Locate the cell with the specified text and output its [x, y] center coordinate. 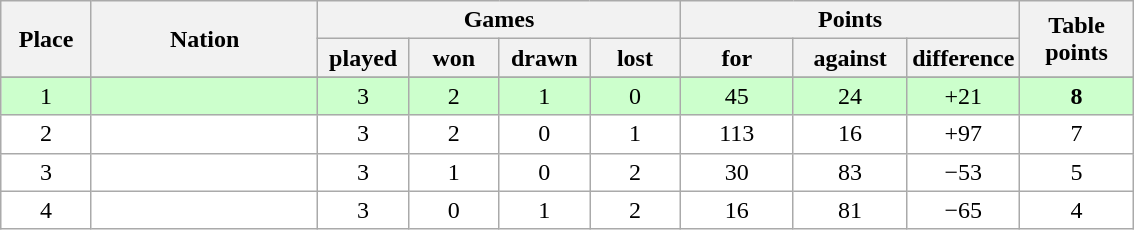
30 [736, 172]
+97 [964, 134]
24 [850, 96]
Points [850, 20]
81 [850, 210]
113 [736, 134]
lost [636, 58]
83 [850, 172]
drawn [544, 58]
+21 [964, 96]
played [364, 58]
won [454, 58]
difference [964, 58]
Nation [204, 39]
Place [46, 39]
45 [736, 96]
for [736, 58]
7 [1076, 134]
Tablepoints [1076, 39]
8 [1076, 96]
Games [499, 20]
−53 [964, 172]
5 [1076, 172]
−65 [964, 210]
against [850, 58]
